Extract the (X, Y) coordinate from the center of the cell holding the provided text.  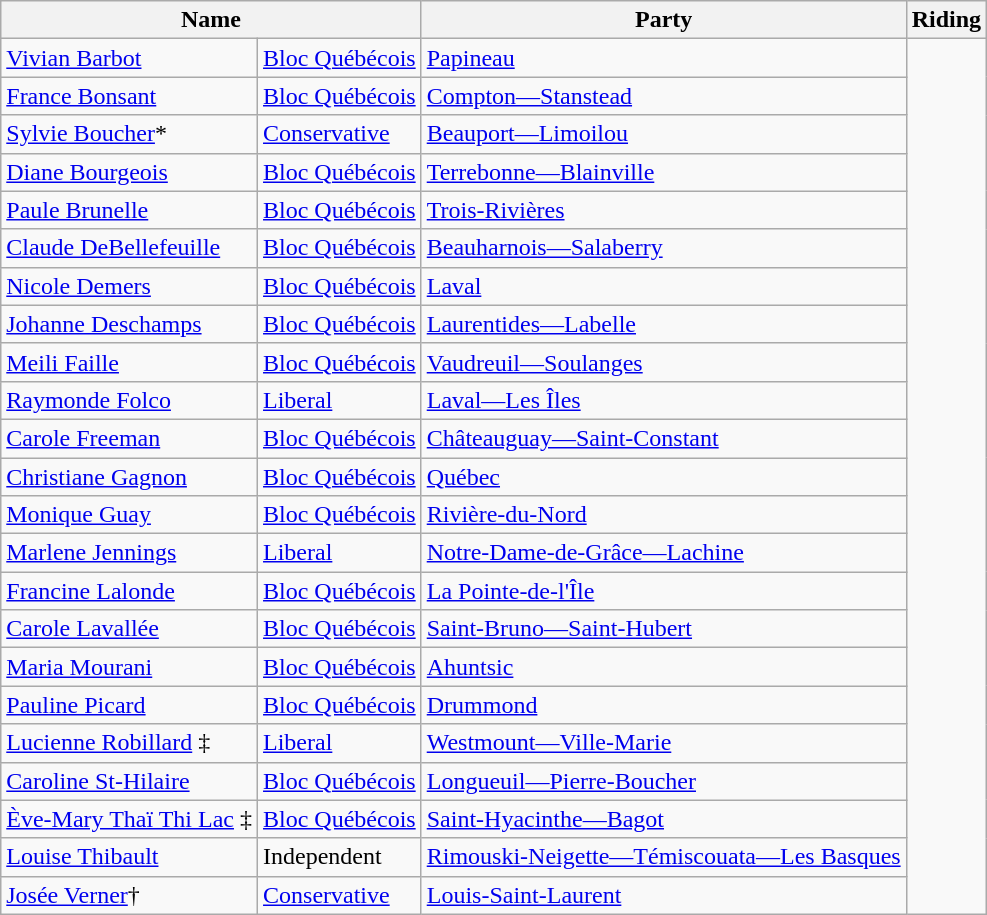
Caroline St-Hilaire (130, 781)
Party (664, 20)
Saint-Hyacinthe—Bagot (664, 819)
Notre-Dame-de-Grâce—Lachine (664, 553)
Louise Thibault (130, 857)
Monique Guay (130, 515)
Rivière-du-Nord (664, 515)
Carole Lavallée (130, 629)
Québec (664, 477)
Nicole Demers (130, 286)
Beauport—Limoilou (664, 134)
Compton—Stanstead (664, 96)
Châteauguay—Saint-Constant (664, 438)
Laval—Les Îles (664, 400)
Maria Mourani (130, 667)
Josée Verner† (130, 895)
Claude DeBellefeuille (130, 248)
Longueuil—Pierre-Boucher (664, 781)
La Pointe-de-l'Île (664, 591)
Johanne Deschamps (130, 324)
Meili Faille (130, 362)
Vivian Barbot (130, 58)
Diane Bourgeois (130, 172)
Trois-Rivières (664, 210)
Marlene Jennings (130, 553)
France Bonsant (130, 96)
Rimouski-Neigette—Témiscouata—Les Basques (664, 857)
Raymonde Folco (130, 400)
Beauharnois—Salaberry (664, 248)
Lucienne Robillard ‡ (130, 743)
Riding (946, 20)
Carole Freeman (130, 438)
Pauline Picard (130, 705)
Paule Brunelle (130, 210)
Papineau (664, 58)
Independent (340, 857)
Drummond (664, 705)
Christiane Gagnon (130, 477)
Laurentides—Labelle (664, 324)
Vaudreuil—Soulanges (664, 362)
Westmount—Ville-Marie (664, 743)
Sylvie Boucher* (130, 134)
Louis-Saint-Laurent (664, 895)
Terrebonne—Blainville (664, 172)
Ève-Mary Thaï Thi Lac ‡ (130, 819)
Name (211, 20)
Laval (664, 286)
Francine Lalonde (130, 591)
Ahuntsic (664, 667)
Saint-Bruno—Saint-Hubert (664, 629)
